Output the [X, Y] coordinate of the center of the cell containing the given text.  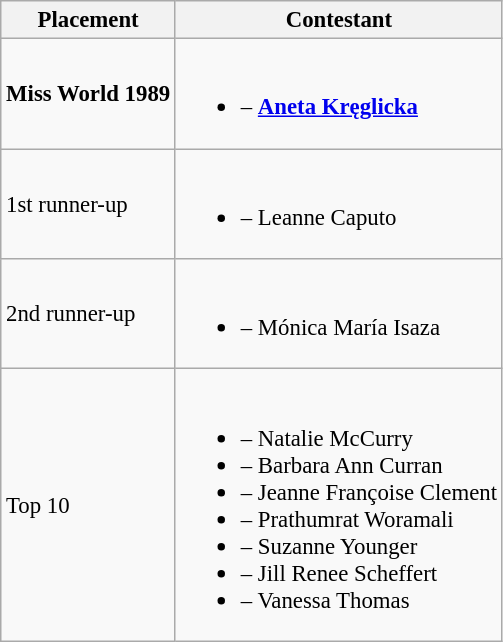
Placement [88, 20]
1st runner-up [88, 204]
– Leanne Caputo [338, 204]
Miss World 1989 [88, 94]
Contestant [338, 20]
Top 10 [88, 505]
– Aneta Kręglicka [338, 94]
– Mónica María Isaza [338, 314]
2nd runner-up [88, 314]
– Natalie McCurry – Barbara Ann Curran – Jeanne Françoise Clement – Prathumrat Woramali – Suzanne Younger – Jill Renee Scheffert – Vanessa Thomas [338, 505]
